Extract the (X, Y) coordinate from the center of the cell holding the provided text.  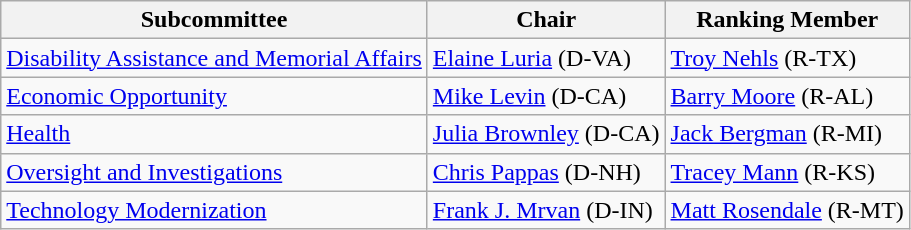
Jack Bergman (R-MI) (787, 134)
Frank J. Mrvan (D-IN) (546, 210)
Chris Pappas (D-NH) (546, 172)
Health (214, 134)
Matt Rosendale (R-MT) (787, 210)
Julia Brownley (D-CA) (546, 134)
Troy Nehls (R-TX) (787, 58)
Technology Modernization (214, 210)
Ranking Member (787, 20)
Economic Opportunity (214, 96)
Tracey Mann (R-KS) (787, 172)
Subcommittee (214, 20)
Mike Levin (D-CA) (546, 96)
Chair (546, 20)
Oversight and Investigations (214, 172)
Elaine Luria (D-VA) (546, 58)
Disability Assistance and Memorial Affairs (214, 58)
Barry Moore (R-AL) (787, 96)
